Capture the cell that displays the provided text and extract its [x, y] central coordinate. 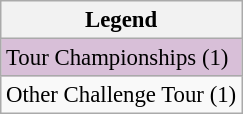
Other Challenge Tour (1) [122, 95]
Legend [122, 20]
Tour Championships (1) [122, 58]
